Extract the (X, Y) coordinate from the center of the cell holding the provided text.  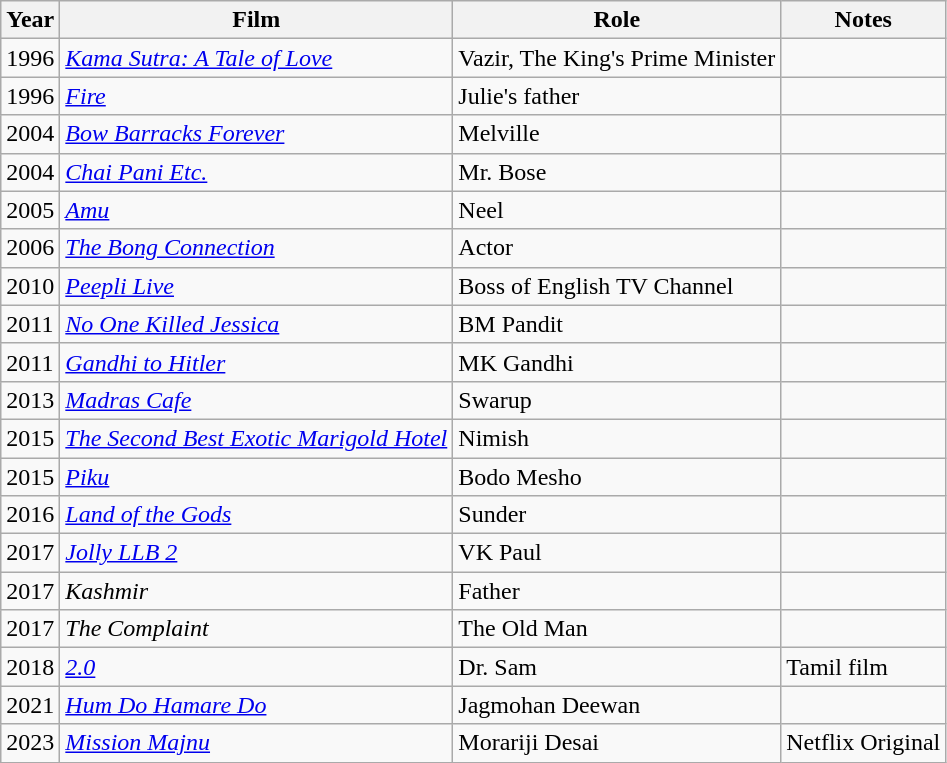
Chai Pani Etc. (256, 172)
The Complaint (256, 629)
Father (617, 591)
Swarup (617, 400)
Sunder (617, 515)
Fire (256, 96)
2013 (30, 400)
No One Killed Jessica (256, 324)
2010 (30, 286)
2005 (30, 210)
Kashmir (256, 591)
Boss of English TV Channel (617, 286)
2006 (30, 248)
Amu (256, 210)
Vazir, The King's Prime Minister (617, 58)
Bow Barracks Forever (256, 134)
Madras Cafe (256, 400)
Mission Majnu (256, 743)
Jagmohan Deewan (617, 705)
Year (30, 20)
Jolly LLB 2 (256, 553)
Dr. Sam (617, 667)
Nimish (617, 438)
Kama Sutra: A Tale of Love (256, 58)
Neel (617, 210)
2018 (30, 667)
The Second Best Exotic Marigold Hotel (256, 438)
Piku (256, 477)
2021 (30, 705)
Melville (617, 134)
Mr. Bose (617, 172)
Gandhi to Hitler (256, 362)
Morariji Desai (617, 743)
The Old Man (617, 629)
Tamil film (864, 667)
Film (256, 20)
Netflix Original (864, 743)
Actor (617, 248)
2023 (30, 743)
2016 (30, 515)
Notes (864, 20)
The Bong Connection (256, 248)
Hum Do Hamare Do (256, 705)
Peepli Live (256, 286)
VK Paul (617, 553)
Role (617, 20)
Land of the Gods (256, 515)
BM Pandit (617, 324)
Julie's father (617, 96)
MK Gandhi (617, 362)
2.0 (256, 667)
Bodo Mesho (617, 477)
